Detect which cell encompasses the target text, then output its [X, Y] center coordinate. 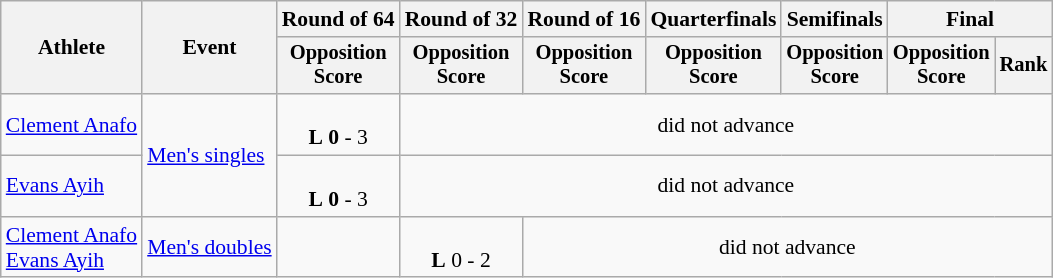
Round of 32 [462, 19]
Men's doubles [210, 248]
Round of 64 [338, 19]
Clement Anafo Evans Ayih [72, 248]
Athlete [72, 48]
Round of 16 [584, 19]
Clement Anafo [72, 124]
Rank [1024, 66]
L 0 - 2 [462, 248]
Event [210, 48]
Men's singles [210, 155]
Final [970, 19]
Evans Ayih [72, 186]
Quarterfinals [713, 19]
Semifinals [834, 19]
